Identify which cell holds the provided text, then report its (x, y) central coordinate. 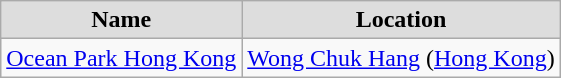
Location (401, 20)
Wong Chuk Hang (Hong Kong) (401, 58)
Name (122, 20)
Ocean Park Hong Kong (122, 58)
